For the text-containing cell, return its midpoint in (x, y) coordinate format. 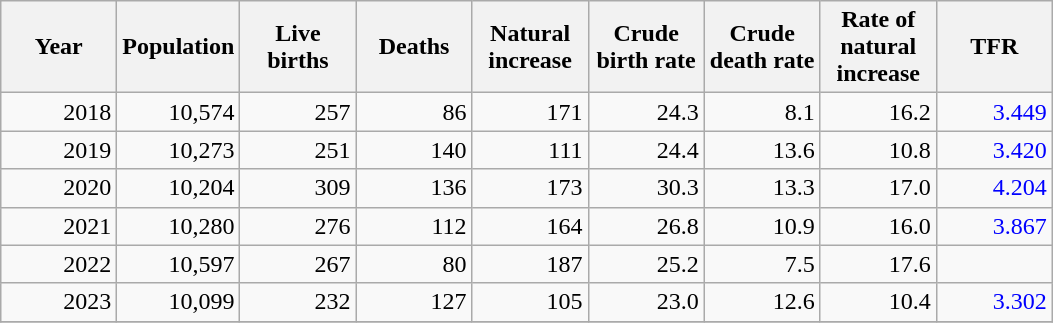
13.3 (762, 188)
3.420 (994, 150)
3.449 (994, 112)
24.4 (646, 150)
7.5 (762, 264)
251 (298, 150)
Deaths (414, 47)
TFR (994, 47)
2020 (59, 188)
12.6 (762, 302)
10,280 (178, 226)
10,204 (178, 188)
25.2 (646, 264)
136 (414, 188)
309 (298, 188)
80 (414, 264)
10,099 (178, 302)
2023 (59, 302)
Crude birth rate (646, 47)
187 (530, 264)
127 (414, 302)
2022 (59, 264)
171 (530, 112)
112 (414, 226)
Year (59, 47)
173 (530, 188)
26.8 (646, 226)
24.3 (646, 112)
3.302 (994, 302)
17.0 (878, 188)
30.3 (646, 188)
16.2 (878, 112)
267 (298, 264)
2021 (59, 226)
140 (414, 150)
17.6 (878, 264)
4.204 (994, 188)
10.8 (878, 150)
105 (530, 302)
23.0 (646, 302)
16.0 (878, 226)
Natural increase (530, 47)
111 (530, 150)
10,574 (178, 112)
86 (414, 112)
Population (178, 47)
3.867 (994, 226)
2019 (59, 150)
Live births (298, 47)
2018 (59, 112)
276 (298, 226)
10.9 (762, 226)
Crude death rate (762, 47)
10,597 (178, 264)
13.6 (762, 150)
10.4 (878, 302)
232 (298, 302)
257 (298, 112)
10,273 (178, 150)
164 (530, 226)
8.1 (762, 112)
Rate of natural increase (878, 47)
